Return the (x, y) coordinate for the center point of the cell that contains the specified text.  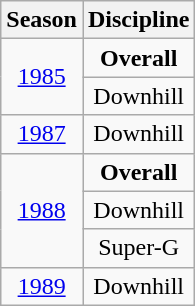
Discipline (138, 20)
1985 (42, 77)
1987 (42, 134)
1988 (42, 210)
1989 (42, 286)
Super-G (138, 248)
Season (42, 20)
